Search for the cell housing the specified text and yield its (X, Y) center coordinate. 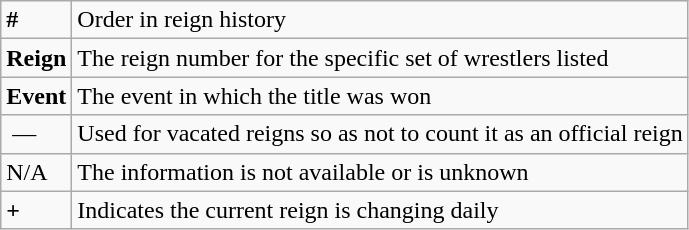
Event (36, 96)
Indicates the current reign is changing daily (380, 210)
N/A (36, 172)
Order in reign history (380, 20)
Used for vacated reigns so as not to count it as an official reign (380, 134)
The information is not available or is unknown (380, 172)
The reign number for the specific set of wrestlers listed (380, 58)
+ (36, 210)
The event in which the title was won (380, 96)
# (36, 20)
— (36, 134)
Reign (36, 58)
